Identify which cell holds the provided text, then report its (X, Y) central coordinate. 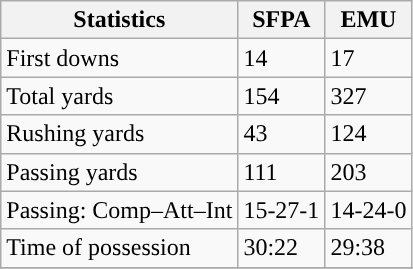
15-27-1 (282, 210)
203 (368, 172)
30:22 (282, 248)
14-24-0 (368, 210)
Total yards (120, 96)
29:38 (368, 248)
Passing yards (120, 172)
EMU (368, 20)
Rushing yards (120, 134)
Statistics (120, 20)
Passing: Comp–Att–Int (120, 210)
Time of possession (120, 248)
43 (282, 134)
SFPA (282, 20)
14 (282, 58)
327 (368, 96)
111 (282, 172)
First downs (120, 58)
17 (368, 58)
124 (368, 134)
154 (282, 96)
